Pinpoint the cell where the given text exists, returning its [x, y] midpoint coordinate. 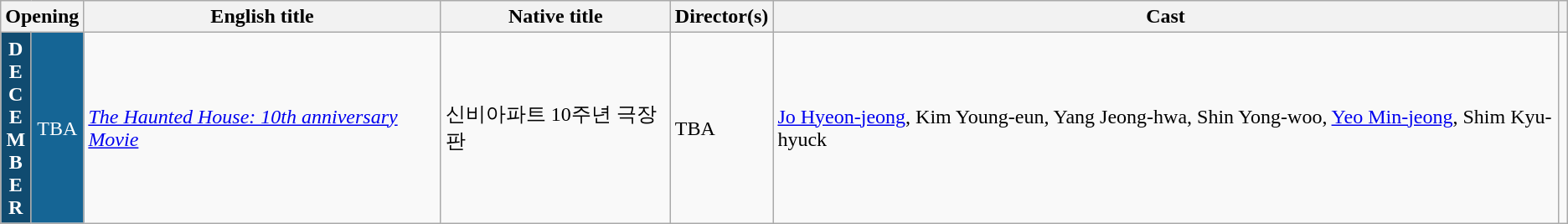
The Haunted House: 10th anniversary Movie [262, 128]
Native title [555, 17]
DECEMBER [16, 128]
Cast [1166, 17]
Jo Hyeon-jeong, Kim Young-eun, Yang Jeong-hwa, Shin Yong-woo, Yeo Min-jeong, Shim Kyu-hyuck [1166, 128]
English title [262, 17]
Opening [42, 17]
신비아파트 10주년 극장판 [555, 128]
Director(s) [722, 17]
